Pinpoint the cell where the given text exists, returning its (x, y) midpoint coordinate. 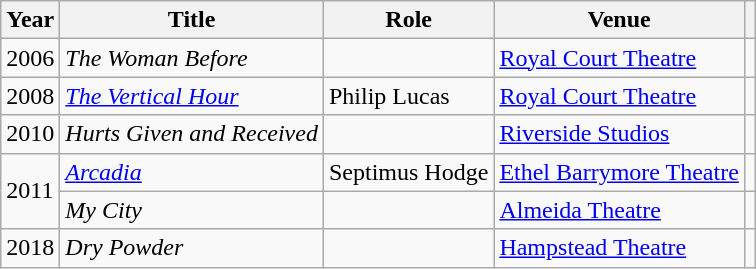
Venue (620, 20)
The Vertical Hour (192, 96)
Title (192, 20)
Riverside Studios (620, 134)
Ethel Barrymore Theatre (620, 172)
2018 (30, 248)
Septimus Hodge (408, 172)
2008 (30, 96)
Hurts Given and Received (192, 134)
2006 (30, 58)
2010 (30, 134)
Role (408, 20)
My City (192, 210)
Almeida Theatre (620, 210)
2011 (30, 191)
Arcadia (192, 172)
The Woman Before (192, 58)
Year (30, 20)
Dry Powder (192, 248)
Hampstead Theatre (620, 248)
Philip Lucas (408, 96)
